Return the (x, y) coordinate for the center point of the cell that contains the specified text.  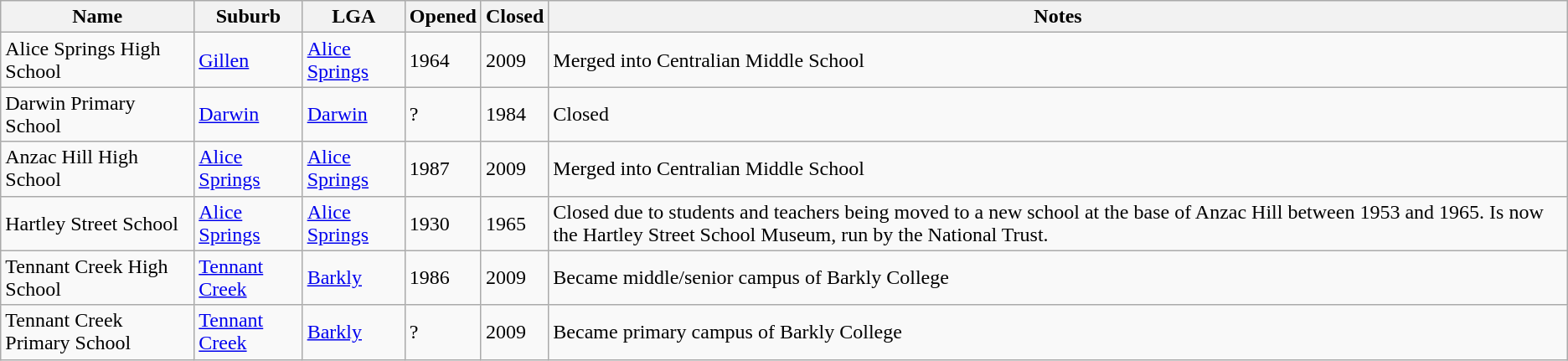
1984 (514, 114)
Notes (1058, 17)
Tennant Creek Primary School (97, 332)
Opened (442, 17)
1965 (514, 223)
Gillen (248, 60)
Became middle/senior campus of Barkly College (1058, 278)
LGA (353, 17)
Suburb (248, 17)
Anzac Hill High School (97, 169)
Hartley Street School (97, 223)
Name (97, 17)
Alice Springs High School (97, 60)
Darwin Primary School (97, 114)
Tennant Creek High School (97, 278)
1964 (442, 60)
1987 (442, 169)
Became primary campus of Barkly College (1058, 332)
1930 (442, 223)
1986 (442, 278)
